From the cell containing the given text, extract its center point as [x, y] coordinate. 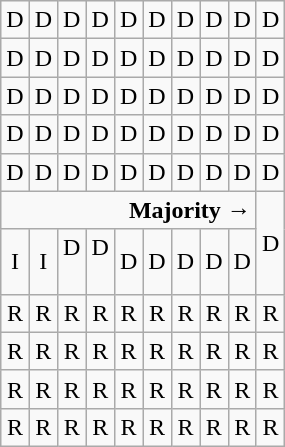
Majority → [129, 210]
